Detect which cell encompasses the target text, then output its [X, Y] center coordinate. 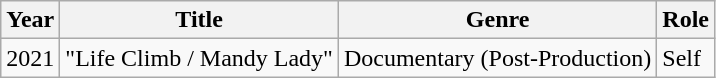
Year [30, 20]
"Life Climb / Mandy Lady" [200, 58]
Genre [497, 20]
2021 [30, 58]
Title [200, 20]
Self [686, 58]
Documentary (Post-Production) [497, 58]
Role [686, 20]
